Return (X, Y) of the center of cell containing provided text 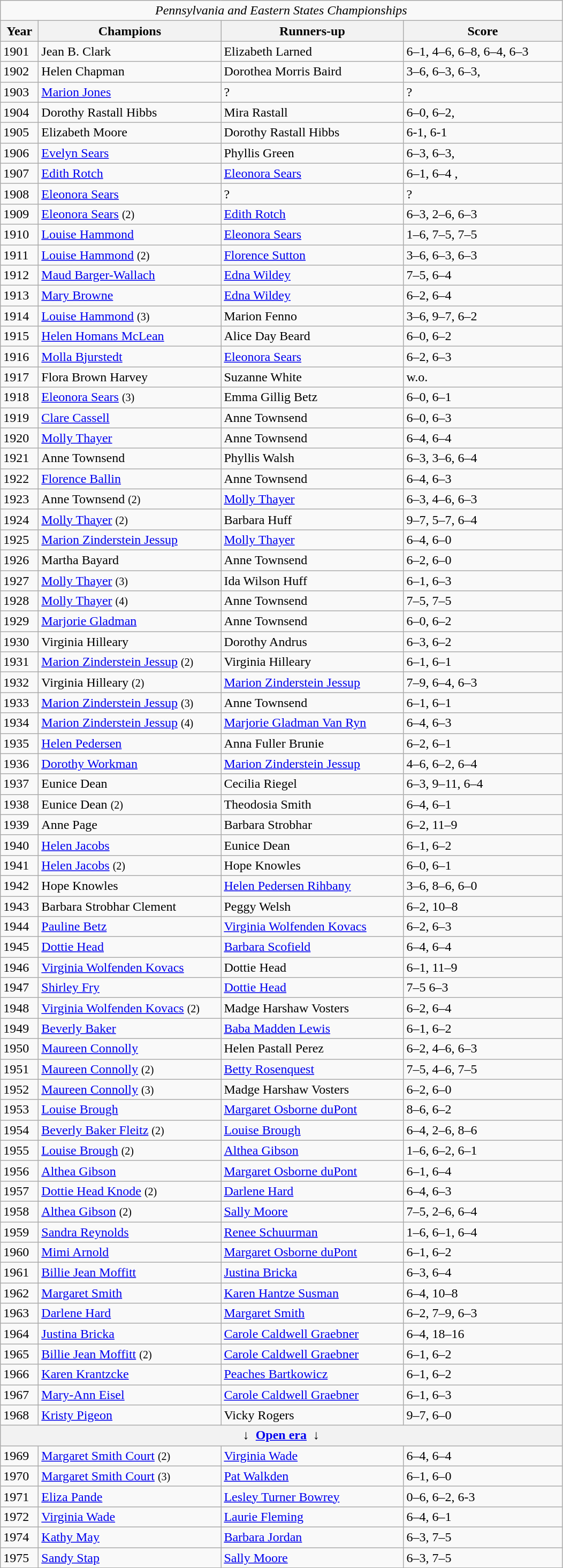
1968 (19, 1415)
Theodosia Smith (313, 804)
3–6, 9–7, 6–2 (483, 316)
6–2, 10–8 (483, 906)
Sandra Reynolds (130, 1232)
Jean B. Clark (130, 51)
1945 (19, 947)
Helen Pedersen Rihbany (313, 886)
Peaches Bartkowicz (313, 1374)
1916 (19, 357)
1952 (19, 1089)
1953 (19, 1110)
Helen Pedersen (130, 743)
Louise Hammond (2) (130, 255)
6–3, 6–2 (483, 642)
0–6, 6–2, 6-3 (483, 1496)
Louise Brough (2) (130, 1150)
1958 (19, 1211)
Emma Gillig Betz (313, 397)
Karen Krantzcke (130, 1374)
1948 (19, 1008)
6–0, 6–2, (483, 112)
Molly Thayer (3) (130, 580)
Helen Jacobs (130, 845)
1926 (19, 560)
1965 (19, 1354)
Barbara Jordan (313, 1537)
Renee Schuurman (313, 1232)
7–5 6–3 (483, 988)
6–3, 2–6, 6–3 (483, 214)
1–6, 6–2, 6–1 (483, 1150)
Mary Browne (130, 296)
1970 (19, 1476)
Marjorie Gladman Van Ryn (313, 723)
Billie Jean Moffitt (130, 1273)
7–5, 7–5 (483, 601)
Betty Rosenquest (313, 1069)
1919 (19, 418)
Margaret Smith Court (3) (130, 1476)
1951 (19, 1069)
1–6, 6–1, 6–4 (483, 1232)
Champions (130, 31)
1933 (19, 703)
6–3, 6–4 (483, 1273)
Barbara Strobhar Clement (130, 906)
Maud Barger-Wallach (130, 275)
1946 (19, 967)
1929 (19, 621)
Helen Homans McLean (130, 336)
Pat Walkden (313, 1476)
Barbara Huff (313, 519)
Cecilia Riegel (313, 784)
Year (19, 31)
1920 (19, 438)
Shirley Fry (130, 988)
6–4, 18–16 (483, 1334)
6–1, 6–0 (483, 1476)
1907 (19, 173)
8–6, 6–2 (483, 1110)
1972 (19, 1517)
1947 (19, 988)
1904 (19, 112)
7–9, 6–4, 6–3 (483, 682)
Louise Hammond (3) (130, 316)
1967 (19, 1395)
1927 (19, 580)
1–6, 7–5, 7–5 (483, 234)
Molly Thayer (4) (130, 601)
1902 (19, 72)
1974 (19, 1537)
Althea Gibson (2) (130, 1211)
Eleonora Sears (3) (130, 397)
Laurie Fleming (313, 1517)
Eliza Pande (130, 1496)
Mimi Arnold (130, 1252)
Billie Jean Moffitt (2) (130, 1354)
Martha Bayard (130, 560)
1950 (19, 1049)
Dottie Head Knode (2) (130, 1191)
1935 (19, 743)
1942 (19, 886)
1906 (19, 153)
Virginia Hilleary (2) (130, 682)
Mira Rastall (313, 112)
Elizabeth Larned (313, 51)
1922 (19, 479)
9–7, 6–0 (483, 1415)
1962 (19, 1293)
1943 (19, 906)
1924 (19, 519)
6–4, 6–0 (483, 540)
1915 (19, 336)
Baba Madden Lewis (313, 1028)
6–3, 6–3, (483, 153)
6–3, 4–6, 6–3 (483, 499)
3–6, 8–6, 6–0 (483, 886)
Maureen Connolly (2) (130, 1069)
Anne Townsend (2) (130, 499)
Eunice Dean (2) (130, 804)
6–2, 7–9, 6–3 (483, 1313)
1909 (19, 214)
Alice Day Beard (313, 336)
6–4, 10–8 (483, 1293)
Mary-Ann Eisel (130, 1395)
Beverly Baker Fleitz (2) (130, 1130)
1944 (19, 927)
Molly Thayer (2) (130, 519)
Dorothy Andrus (313, 642)
Marion Jones (130, 92)
1931 (19, 662)
Helen Chapman (130, 72)
Dorothea Morris Baird (313, 72)
Pennsylvania and Eastern States Championships (281, 11)
Clare Cassell (130, 418)
7–5, 6–4 (483, 275)
6-1, 6-1 (483, 133)
1964 (19, 1334)
1939 (19, 825)
1956 (19, 1171)
Phyllis Walsh (313, 458)
Anna Fuller Brunie (313, 743)
1910 (19, 234)
1921 (19, 458)
1914 (19, 316)
6–1, 6–4 (483, 1171)
1912 (19, 275)
Flora Brown Harvey (130, 377)
1932 (19, 682)
1913 (19, 296)
Suzanne White (313, 377)
1971 (19, 1496)
6–0, 6–3 (483, 418)
1966 (19, 1374)
1969 (19, 1456)
Kathy May (130, 1537)
1923 (19, 499)
Marion Zinderstein Jessup (4) (130, 723)
Barbara Strobhar (313, 825)
6–3, 9–11, 6–4 (483, 784)
1960 (19, 1252)
1903 (19, 92)
6–2, 11–9 (483, 825)
Marion Zinderstein Jessup (2) (130, 662)
1955 (19, 1150)
7–5, 4–6, 7–5 (483, 1069)
9–7, 5–7, 6–4 (483, 519)
Marion Fenno (313, 316)
1901 (19, 51)
6–2, 6–1 (483, 743)
Evelyn Sears (130, 153)
Anne Page (130, 825)
1963 (19, 1313)
Helen Pastall Perez (313, 1049)
1917 (19, 377)
↓ Open era ↓ (281, 1435)
Kristy Pigeon (130, 1415)
1957 (19, 1191)
Florence Sutton (313, 255)
Helen Jacobs (2) (130, 865)
Marjorie Gladman (130, 621)
Beverly Baker (130, 1028)
Louise Hammond (130, 234)
1930 (19, 642)
1959 (19, 1232)
Maureen Connolly (130, 1049)
Pauline Betz (130, 927)
6–4, 2–6, 8–6 (483, 1130)
Runners-up (313, 31)
3–6, 6–3, 6–3, (483, 72)
6–1, 4–6, 6–8, 6–4, 6–3 (483, 51)
Vicky Rogers (313, 1415)
Barbara Scofield (313, 947)
Karen Hantze Susman (313, 1293)
Peggy Welsh (313, 906)
1961 (19, 1273)
Elizabeth Moore (130, 133)
6–3, 3–6, 6–4 (483, 458)
Ida Wilson Huff (313, 580)
Lesley Turner Bowrey (313, 1496)
6–1, 6–4 , (483, 173)
w.o. (483, 377)
Sandy Stap (130, 1558)
Maureen Connolly (3) (130, 1089)
Margaret Smith Court (2) (130, 1456)
1928 (19, 601)
Virginia Wolfenden Kovacs (2) (130, 1008)
1941 (19, 865)
Molla Bjurstedt (130, 357)
7–5, 2–6, 6–4 (483, 1211)
Florence Ballin (130, 479)
6–1, 11–9 (483, 967)
Eleonora Sears (2) (130, 214)
Score (483, 31)
3–6, 6–3, 6–3 (483, 255)
Dorothy Workman (130, 764)
4–6, 6–2, 6–4 (483, 764)
Phyllis Green (313, 153)
1938 (19, 804)
1975 (19, 1558)
1937 (19, 784)
1925 (19, 540)
1954 (19, 1130)
1918 (19, 397)
1936 (19, 764)
1911 (19, 255)
1934 (19, 723)
6–2, 4–6, 6–3 (483, 1049)
1940 (19, 845)
Marion Zinderstein Jessup (3) (130, 703)
1905 (19, 133)
1908 (19, 194)
1949 (19, 1028)
